Output the (x, y) coordinate of the center of the cell containing the given text.  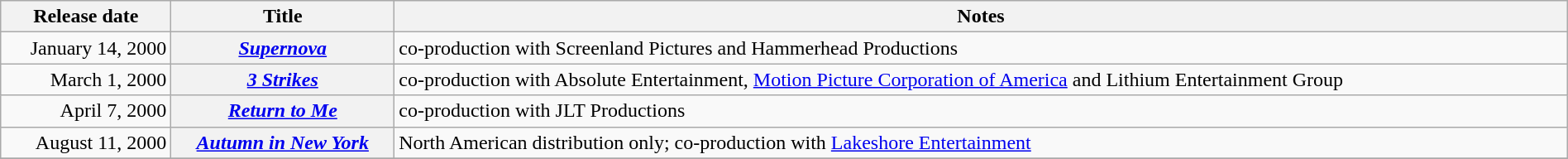
March 1, 2000 (86, 79)
Notes (981, 17)
North American distribution only; co-production with Lakeshore Entertainment (981, 142)
Autumn in New York (283, 142)
co-production with Screenland Pictures and Hammerhead Productions (981, 48)
April 7, 2000 (86, 111)
August 11, 2000 (86, 142)
3 Strikes (283, 79)
Supernova (283, 48)
Return to Me (283, 111)
Title (283, 17)
co-production with Absolute Entertainment, Motion Picture Corporation of America and Lithium Entertainment Group (981, 79)
January 14, 2000 (86, 48)
Release date (86, 17)
co-production with JLT Productions (981, 111)
